Provide the [X, Y] coordinate of the cell's center where the given text is located.  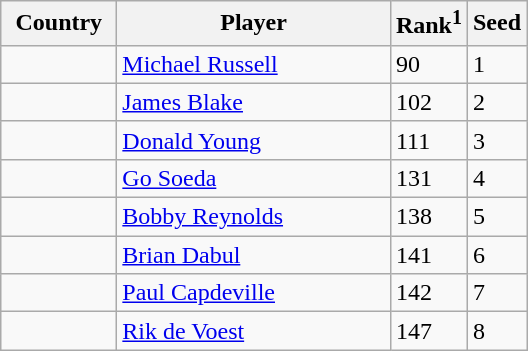
5 [496, 217]
147 [428, 331]
141 [428, 255]
James Blake [254, 102]
Go Soeda [254, 178]
8 [496, 331]
2 [496, 102]
Bobby Reynolds [254, 217]
Paul Capdeville [254, 293]
Donald Young [254, 140]
3 [496, 140]
131 [428, 178]
Seed [496, 24]
102 [428, 102]
Rank1 [428, 24]
142 [428, 293]
4 [496, 178]
Brian Dabul [254, 255]
Player [254, 24]
1 [496, 64]
Rik de Voest [254, 331]
6 [496, 255]
111 [428, 140]
7 [496, 293]
138 [428, 217]
90 [428, 64]
Michael Russell [254, 64]
Country [59, 24]
